Extract the [X, Y] coordinate from the center of the cell holding the provided text.  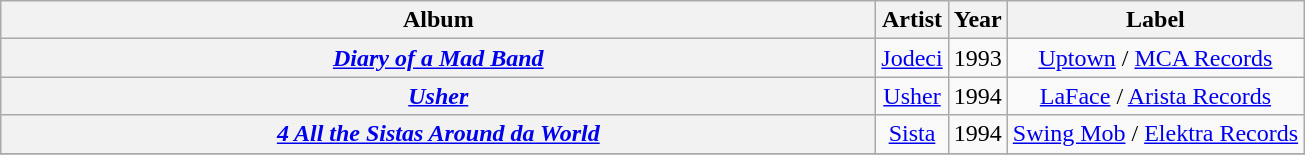
Artist [912, 20]
Diary of a Mad Band [438, 58]
Jodeci [912, 58]
Album [438, 20]
Uptown / MCA Records [1155, 58]
Year [978, 20]
Label [1155, 20]
1993 [978, 58]
Swing Mob / Elektra Records [1155, 134]
Sista [912, 134]
4 All the Sistas Around da World [438, 134]
LaFace / Arista Records [1155, 96]
